Scan for the cell matching the given text and deliver its (x, y) coordinate at center. 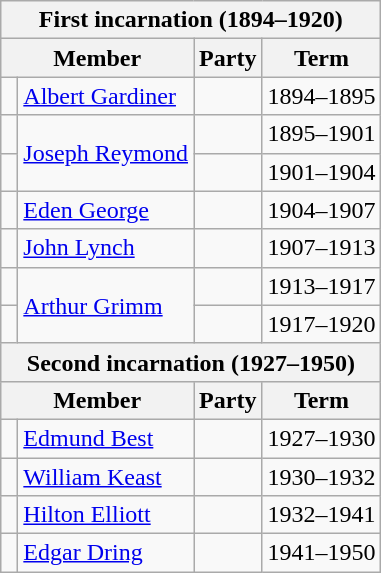
1895–1901 (322, 134)
First incarnation (1894–1920) (191, 20)
John Lynch (106, 248)
1930–1932 (322, 477)
1904–1907 (322, 210)
William Keast (106, 477)
Second incarnation (1927–1950) (191, 362)
Hilton Elliott (106, 515)
Edmund Best (106, 438)
Edgar Dring (106, 553)
Eden George (106, 210)
Albert Gardiner (106, 96)
1927–1930 (322, 438)
1917–1920 (322, 324)
Arthur Grimm (106, 305)
1913–1917 (322, 286)
Joseph Reymond (106, 153)
1941–1950 (322, 553)
1932–1941 (322, 515)
1901–1904 (322, 172)
1894–1895 (322, 96)
1907–1913 (322, 248)
